Scan for the cell matching the given text and deliver its (X, Y) coordinate at center. 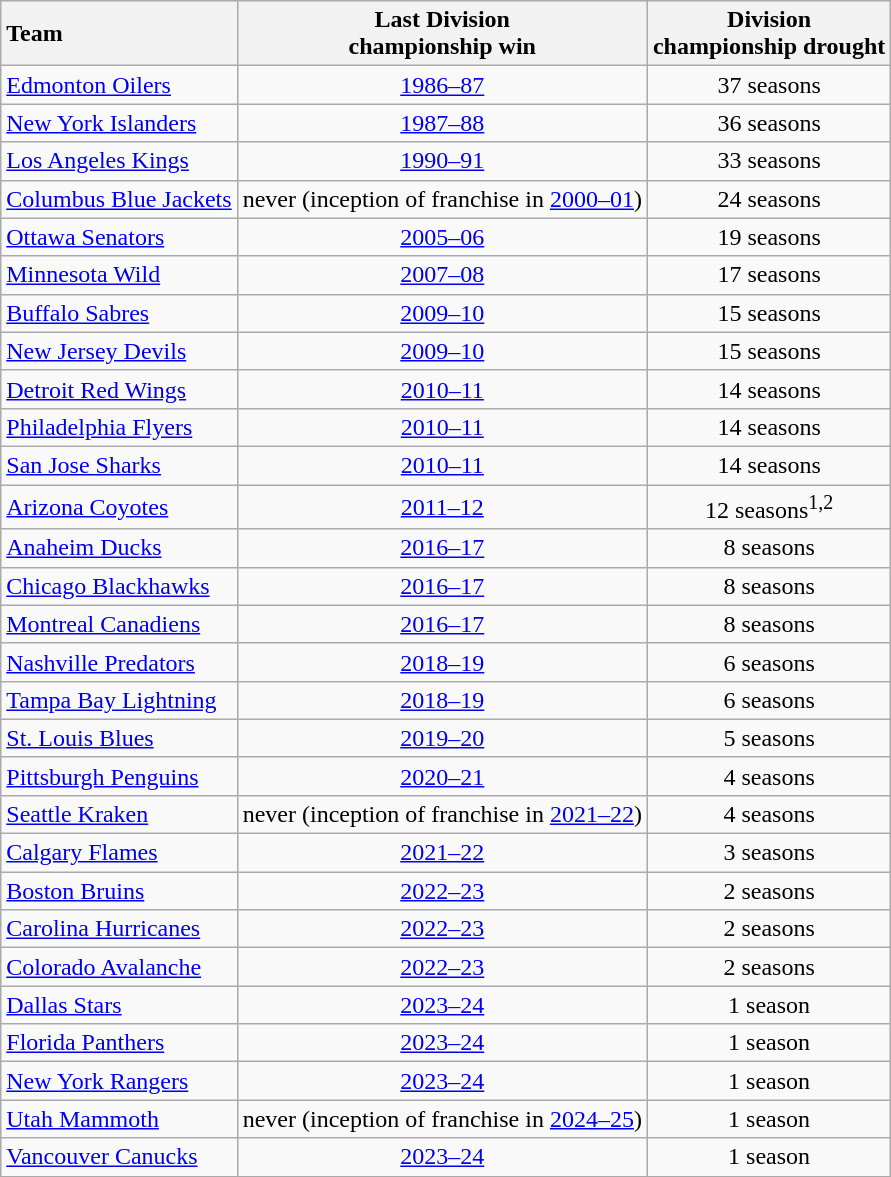
never (inception of franchise in 2021–22) (442, 814)
St. Louis Blues (119, 738)
2021–22 (442, 853)
1987–88 (442, 123)
New York Islanders (119, 123)
5 seasons (768, 738)
36 seasons (768, 123)
2019–20 (442, 738)
Carolina Hurricanes (119, 929)
2020–21 (442, 776)
Vancouver Canucks (119, 1157)
San Jose Sharks (119, 465)
Arizona Coyotes (119, 506)
never (inception of franchise in 2000–01) (442, 199)
33 seasons (768, 161)
2005–06 (442, 237)
17 seasons (768, 275)
Chicago Blackhawks (119, 586)
2007–08 (442, 275)
never (inception of franchise in 2024–25) (442, 1119)
Dallas Stars (119, 1005)
Team (119, 34)
Los Angeles Kings (119, 161)
Columbus Blue Jackets (119, 199)
Ottawa Senators (119, 237)
Minnesota Wild (119, 275)
24 seasons (768, 199)
Utah Mammoth (119, 1119)
Florida Panthers (119, 1043)
Buffalo Sabres (119, 313)
19 seasons (768, 237)
Divisionchampionship drought (768, 34)
Anaheim Ducks (119, 548)
New York Rangers (119, 1081)
12 seasons1,2 (768, 506)
New Jersey Devils (119, 351)
Seattle Kraken (119, 814)
Tampa Bay Lightning (119, 700)
3 seasons (768, 853)
1986–87 (442, 85)
1990–91 (442, 161)
Philadelphia Flyers (119, 427)
Nashville Predators (119, 662)
Colorado Avalanche (119, 967)
Calgary Flames (119, 853)
Last Divisionchampionship win (442, 34)
Detroit Red Wings (119, 389)
Pittsburgh Penguins (119, 776)
37 seasons (768, 85)
Montreal Canadiens (119, 624)
Edmonton Oilers (119, 85)
2011–12 (442, 506)
Boston Bruins (119, 891)
